For the text-containing cell, return its midpoint in (X, Y) coordinate format. 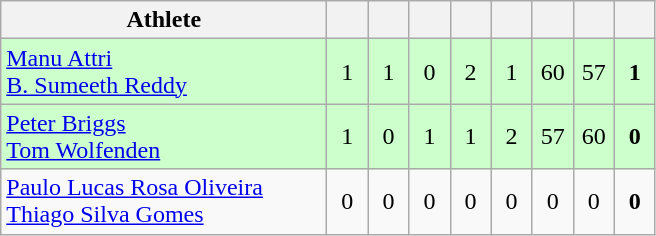
Manu Attri B. Sumeeth Reddy (164, 72)
Peter Briggs Tom Wolfenden (164, 136)
Paulo Lucas Rosa Oliveira Thiago Silva Gomes (164, 202)
Athlete (164, 20)
